From the cell containing the given text, extract its center point as (x, y) coordinate. 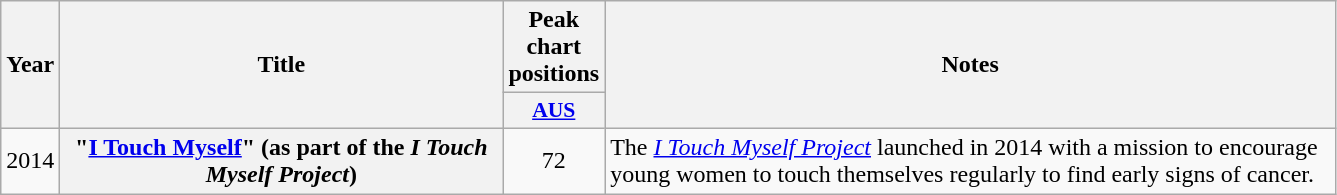
72 (554, 160)
Title (282, 65)
Notes (970, 65)
Year (30, 65)
"I Touch Myself" (as part of the I Touch Myself Project) (282, 160)
Peak chart positions (554, 47)
The I Touch Myself Project launched in 2014 with a mission to encourage young women to touch themselves regularly to find early signs of cancer. (970, 160)
AUS (554, 111)
2014 (30, 160)
